For the text-containing cell, return its midpoint in (x, y) coordinate format. 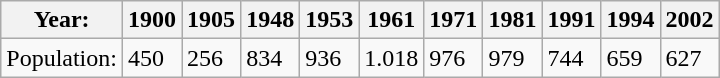
1948 (270, 20)
2002 (690, 20)
450 (152, 58)
256 (212, 58)
1981 (512, 20)
1900 (152, 20)
1.018 (392, 58)
659 (630, 58)
627 (690, 58)
1905 (212, 20)
1953 (330, 20)
Year: (62, 20)
834 (270, 58)
1991 (572, 20)
744 (572, 58)
1971 (454, 20)
1994 (630, 20)
976 (454, 58)
1961 (392, 20)
Population: (62, 58)
936 (330, 58)
979 (512, 58)
